Pinpoint the cell where the given text exists, returning its [x, y] midpoint coordinate. 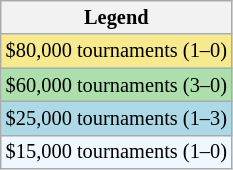
$60,000 tournaments (3–0) [116, 85]
$15,000 tournaments (1–0) [116, 152]
Legend [116, 17]
$80,000 tournaments (1–0) [116, 51]
$25,000 tournaments (1–3) [116, 118]
